Detect which cell encompasses the target text, then output its (x, y) center coordinate. 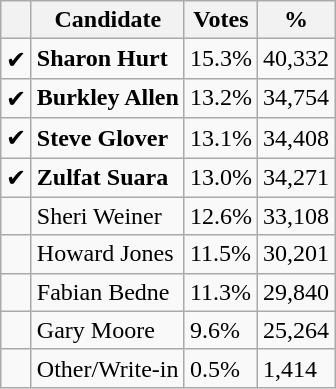
13.0% (220, 178)
34,271 (296, 178)
40,332 (296, 59)
34,754 (296, 98)
1,414 (296, 368)
Fabian Bedne (108, 292)
15.3% (220, 59)
% (296, 20)
11.3% (220, 292)
30,201 (296, 254)
Zulfat Suara (108, 178)
Steve Glover (108, 138)
13.1% (220, 138)
Other/Write-in (108, 368)
Gary Moore (108, 330)
Votes (220, 20)
34,408 (296, 138)
12.6% (220, 216)
Howard Jones (108, 254)
0.5% (220, 368)
Burkley Allen (108, 98)
25,264 (296, 330)
29,840 (296, 292)
13.2% (220, 98)
33,108 (296, 216)
9.6% (220, 330)
Sheri Weiner (108, 216)
Candidate (108, 20)
11.5% (220, 254)
Sharon Hurt (108, 59)
